Output the (x, y) coordinate of the center of the cell containing the given text.  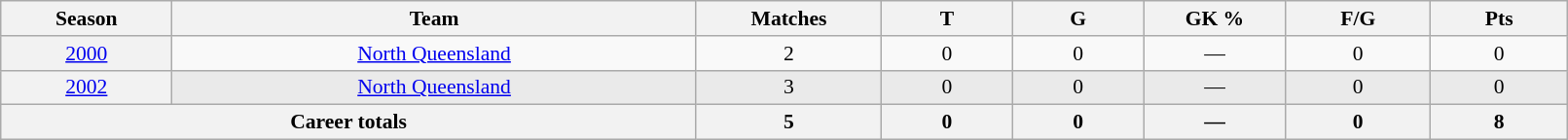
Pts (1499, 18)
Matches (788, 18)
Season (87, 18)
F/G (1358, 18)
2000 (87, 53)
G (1078, 18)
Team (434, 18)
2002 (87, 87)
GK % (1215, 18)
5 (788, 122)
3 (788, 87)
Career totals (348, 122)
8 (1499, 122)
T (948, 18)
2 (788, 53)
